Identify which cell holds the provided text, then report its [X, Y] central coordinate. 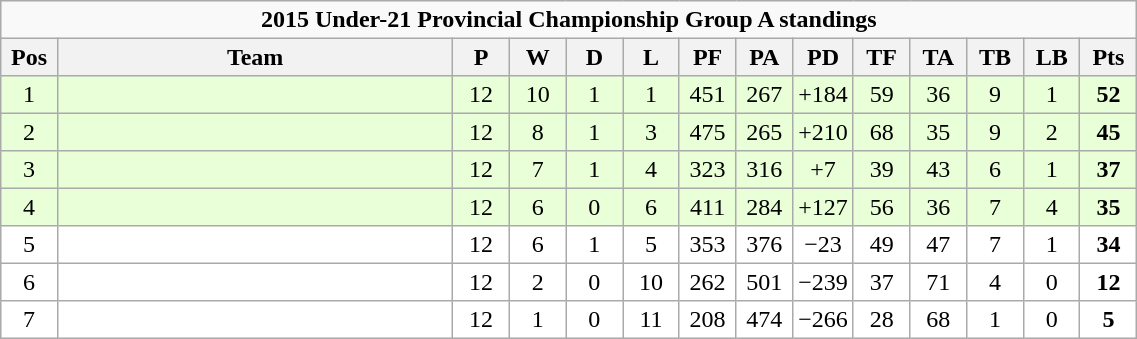
353 [708, 244]
TB [996, 56]
+184 [824, 94]
56 [882, 206]
28 [882, 318]
LB [1052, 56]
501 [764, 282]
D [594, 56]
PA [764, 56]
262 [708, 282]
45 [1108, 132]
L [652, 56]
474 [764, 318]
PF [708, 56]
208 [708, 318]
451 [708, 94]
59 [882, 94]
2015 Under-21 Provincial Championship Group A standings [569, 20]
71 [938, 282]
323 [708, 170]
316 [764, 170]
−23 [824, 244]
W [538, 56]
475 [708, 132]
TF [882, 56]
Team [254, 56]
P [482, 56]
Pts [1108, 56]
11 [652, 318]
39 [882, 170]
+210 [824, 132]
TA [938, 56]
376 [764, 244]
−239 [824, 282]
+127 [824, 206]
267 [764, 94]
52 [1108, 94]
47 [938, 244]
8 [538, 132]
−266 [824, 318]
43 [938, 170]
284 [764, 206]
411 [708, 206]
+7 [824, 170]
Pos [30, 56]
49 [882, 244]
PD [824, 56]
34 [1108, 244]
265 [764, 132]
